Extract the (x, y) coordinate from the center of the cell holding the provided text.  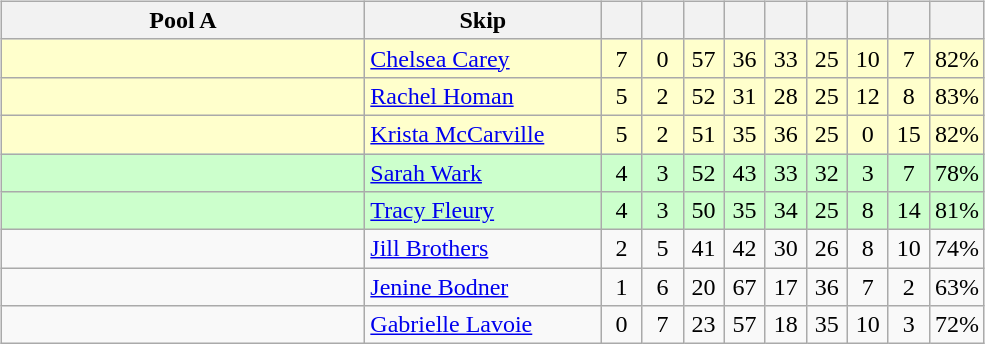
26 (826, 249)
23 (704, 325)
12 (868, 96)
Jenine Bodner (483, 287)
Skip (483, 20)
Tracy Fleury (483, 211)
51 (704, 134)
Sarah Wark (483, 173)
81% (956, 211)
15 (908, 134)
31 (744, 96)
41 (704, 249)
Chelsea Carey (483, 58)
32 (826, 173)
42 (744, 249)
14 (908, 211)
Pool A (183, 20)
83% (956, 96)
1 (622, 287)
Krista McCarville (483, 134)
50 (704, 211)
67 (744, 287)
74% (956, 249)
72% (956, 325)
17 (786, 287)
34 (786, 211)
6 (662, 287)
Rachel Homan (483, 96)
28 (786, 96)
18 (786, 325)
78% (956, 173)
43 (744, 173)
30 (786, 249)
20 (704, 287)
Gabrielle Lavoie (483, 325)
Jill Brothers (483, 249)
63% (956, 287)
